Return the [x, y] coordinate for the center point of the cell that contains the specified text.  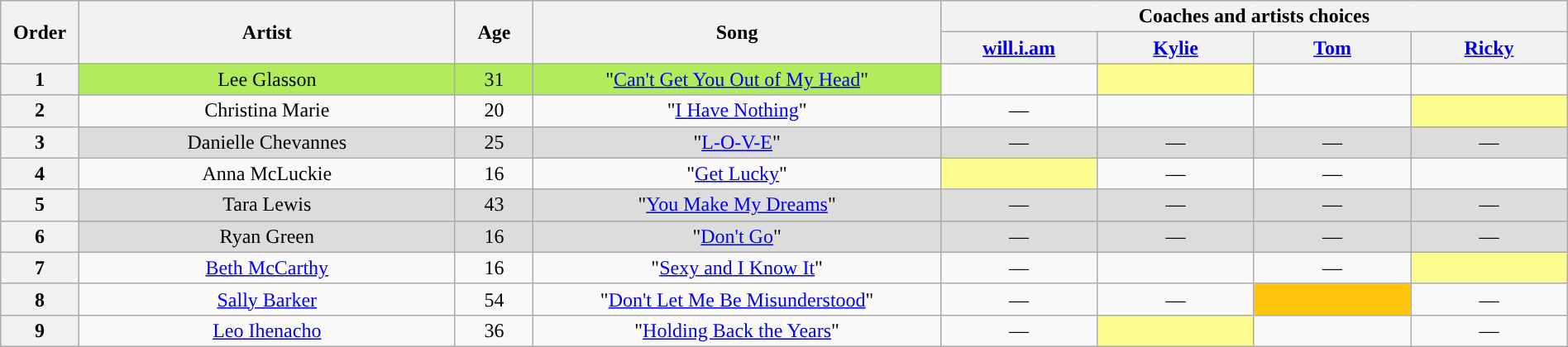
1 [40, 79]
9 [40, 330]
Ryan Green [266, 236]
Coaches and artists choices [1254, 17]
Artist [266, 32]
43 [495, 205]
Sally Barker [266, 299]
Lee Glasson [266, 79]
"Sexy and I Know It" [738, 268]
5 [40, 205]
"Can't Get You Out of My Head" [738, 79]
Song [738, 32]
36 [495, 330]
6 [40, 236]
25 [495, 142]
Beth McCarthy [266, 268]
7 [40, 268]
3 [40, 142]
"Holding Back the Years" [738, 330]
Age [495, 32]
Anna McLuckie [266, 173]
"Don't Let Me Be Misunderstood" [738, 299]
Ricky [1489, 48]
"L-O-V-E" [738, 142]
8 [40, 299]
will.i.am [1019, 48]
31 [495, 79]
"Don't Go" [738, 236]
Leo Ihenacho [266, 330]
54 [495, 299]
2 [40, 111]
Tom [1331, 48]
"Get Lucky" [738, 173]
"You Make My Dreams" [738, 205]
20 [495, 111]
Order [40, 32]
Danielle Chevannes [266, 142]
Kylie [1176, 48]
Tara Lewis [266, 205]
4 [40, 173]
Christina Marie [266, 111]
"I Have Nothing" [738, 111]
